Scan for the cell matching the given text and deliver its [X, Y] coordinate at center. 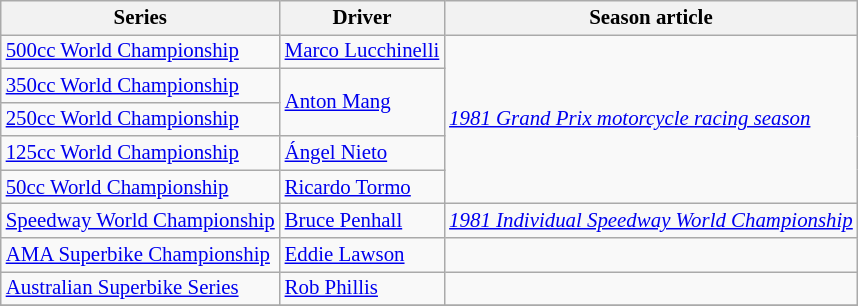
Bruce Penhall [362, 221]
Ricardo Tormo [362, 187]
50cc World Championship [140, 187]
1981 Grand Prix motorcycle racing season [651, 118]
AMA Superbike Championship [140, 255]
Series [140, 18]
Eddie Lawson [362, 255]
125cc World Championship [140, 153]
Marco Lucchinelli [362, 51]
Anton Mang [362, 102]
Driver [362, 18]
350cc World Championship [140, 85]
1981 Individual Speedway World Championship [651, 221]
500cc World Championship [140, 51]
Season article [651, 18]
Ángel Nieto [362, 153]
250cc World Championship [140, 119]
Rob Phillis [362, 288]
Speedway World Championship [140, 221]
Australian Superbike Series [140, 288]
